Find where the given text appears and provide that cell's center as [x, y] coordinate. 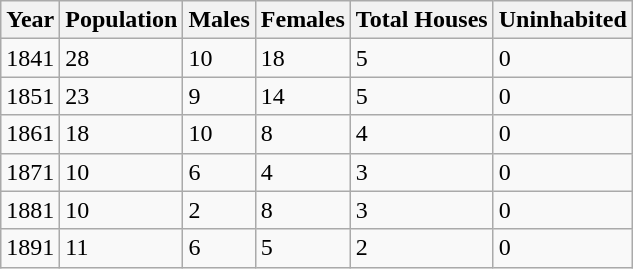
Total Houses [422, 20]
11 [122, 248]
1861 [30, 134]
14 [302, 96]
9 [219, 96]
23 [122, 96]
1891 [30, 248]
Males [219, 20]
28 [122, 58]
Population [122, 20]
1881 [30, 210]
Year [30, 20]
Uninhabited [562, 20]
Females [302, 20]
1851 [30, 96]
1841 [30, 58]
1871 [30, 172]
